Return (x, y) of the center of cell containing provided text 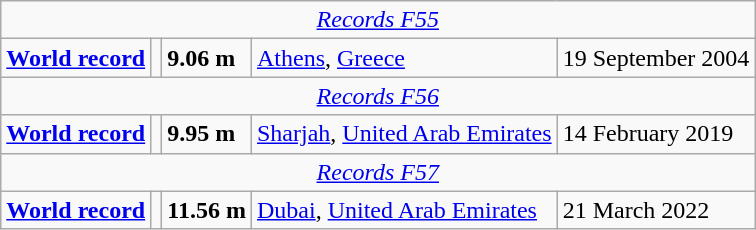
19 September 2004 (656, 58)
14 February 2019 (656, 134)
Records F56 (378, 96)
9.06 m (207, 58)
9.95 m (207, 134)
Dubai, United Arab Emirates (404, 210)
11.56 m (207, 210)
21 March 2022 (656, 210)
Athens, Greece (404, 58)
Records F57 (378, 172)
Records F55 (378, 20)
Sharjah, United Arab Emirates (404, 134)
